Return (X, Y) of the center of cell containing provided text 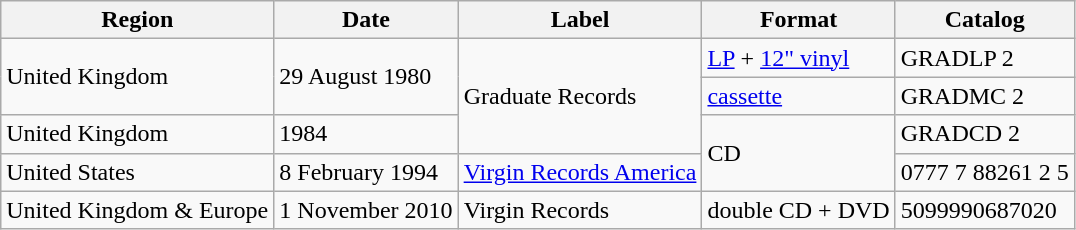
Catalog (984, 20)
8 February 1994 (366, 172)
Virgin Records America (580, 172)
United Kingdom & Europe (138, 210)
cassette (798, 96)
Format (798, 20)
GRADMC 2 (984, 96)
Label (580, 20)
Graduate Records (580, 96)
5099990687020 (984, 210)
1 November 2010 (366, 210)
GRADCD 2 (984, 134)
GRADLP 2 (984, 58)
double CD + DVD (798, 210)
Region (138, 20)
Virgin Records (580, 210)
1984 (366, 134)
United States (138, 172)
29 August 1980 (366, 77)
LP + 12" vinyl (798, 58)
0777 7 88261 2 5 (984, 172)
Date (366, 20)
CD (798, 153)
